Capture the cell that displays the provided text and extract its (X, Y) central coordinate. 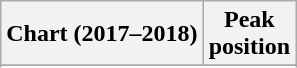
Peakposition (249, 34)
Chart (2017–2018) (102, 34)
